Determine the (X, Y) coordinate at the center of the cell enclosing the given text.  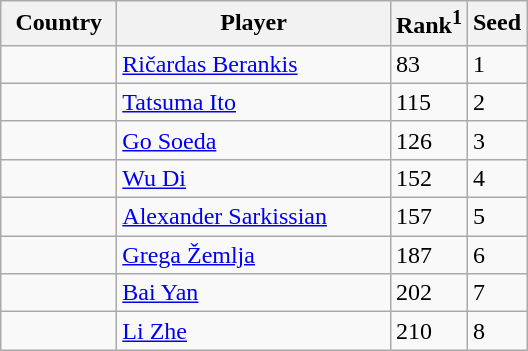
202 (428, 293)
157 (428, 217)
Player (254, 24)
126 (428, 140)
Ričardas Berankis (254, 64)
187 (428, 255)
2 (496, 102)
Tatsuma Ito (254, 102)
115 (428, 102)
152 (428, 178)
Rank1 (428, 24)
Bai Yan (254, 293)
83 (428, 64)
7 (496, 293)
Alexander Sarkissian (254, 217)
6 (496, 255)
5 (496, 217)
3 (496, 140)
Country (59, 24)
Grega Žemlja (254, 255)
Li Zhe (254, 331)
Wu Di (254, 178)
210 (428, 331)
Seed (496, 24)
4 (496, 178)
1 (496, 64)
8 (496, 331)
Go Soeda (254, 140)
